Find where the given text appears and provide that cell's center as (X, Y) coordinate. 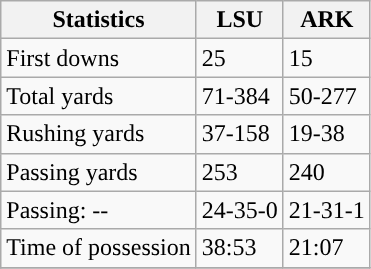
Rushing yards (99, 134)
240 (326, 172)
Statistics (99, 20)
71-384 (240, 96)
19-38 (326, 134)
50-277 (326, 96)
Passing yards (99, 172)
38:53 (240, 248)
25 (240, 58)
21:07 (326, 248)
Passing: -- (99, 210)
15 (326, 58)
37-158 (240, 134)
LSU (240, 20)
ARK (326, 20)
Time of possession (99, 248)
253 (240, 172)
24-35-0 (240, 210)
First downs (99, 58)
21-31-1 (326, 210)
Total yards (99, 96)
